Identify which cell holds the provided text, then report its (x, y) central coordinate. 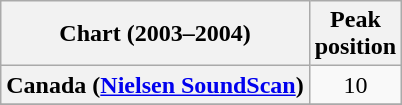
10 (355, 85)
Chart (2003–2004) (155, 34)
Canada (Nielsen SoundScan) (155, 85)
Peakposition (355, 34)
